Return [x, y] of the center of cell containing provided text 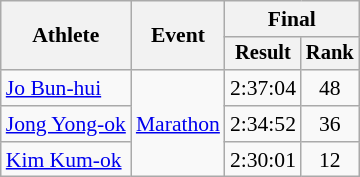
Jong Yong-ok [66, 124]
Event [178, 36]
36 [330, 124]
2:37:04 [263, 88]
Final [292, 19]
Marathon [178, 124]
Rank [330, 54]
2:34:52 [263, 124]
48 [330, 88]
Jo Bun-hui [66, 88]
Athlete [66, 36]
Result [263, 54]
